Determine the (x, y) coordinate at the center of the cell enclosing the given text.  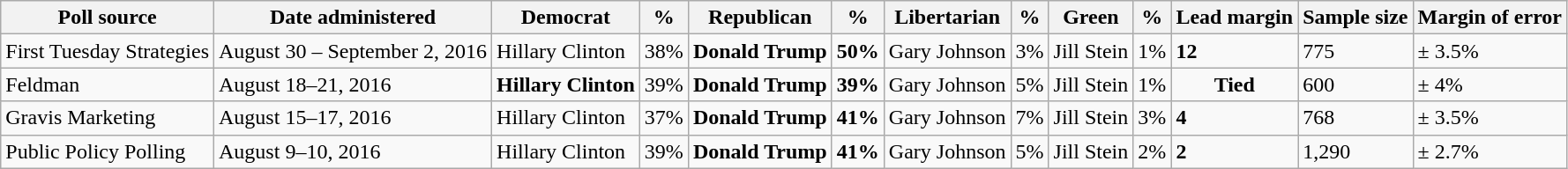
August 9–10, 2016 (353, 151)
Date administered (353, 18)
August 15–17, 2016 (353, 118)
1,290 (1355, 151)
Lead margin (1235, 18)
Public Policy Polling (108, 151)
Gravis Marketing (108, 118)
Republican (760, 18)
2 (1235, 151)
12 (1235, 51)
Feldman (108, 84)
Libertarian (947, 18)
Democrat (566, 18)
Green (1091, 18)
Tied (1235, 84)
Poll source (108, 18)
± 4% (1490, 84)
4 (1235, 118)
August 18–21, 2016 (353, 84)
768 (1355, 118)
Sample size (1355, 18)
775 (1355, 51)
37% (663, 118)
2% (1152, 151)
First Tuesday Strategies (108, 51)
50% (857, 51)
August 30 – September 2, 2016 (353, 51)
600 (1355, 84)
38% (663, 51)
7% (1030, 118)
Margin of error (1490, 18)
± 2.7% (1490, 151)
